Find where the given text appears and provide that cell's center as (x, y) coordinate. 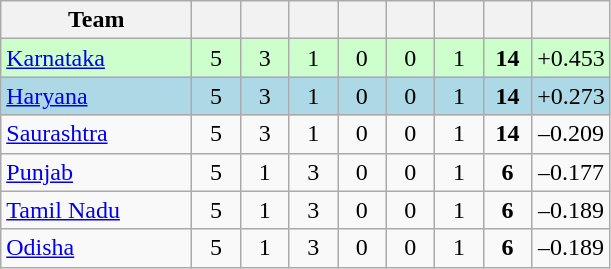
–0.209 (572, 134)
Saurashtra (96, 134)
Karnataka (96, 58)
Punjab (96, 172)
–0.177 (572, 172)
Tamil Nadu (96, 210)
+0.453 (572, 58)
+0.273 (572, 96)
Odisha (96, 248)
Haryana (96, 96)
Team (96, 20)
